From the cell containing the given text, extract its center point as [x, y] coordinate. 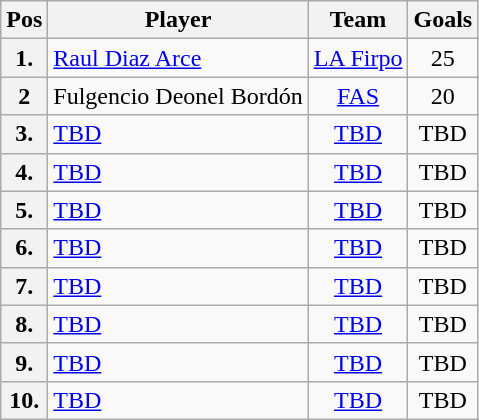
10. [24, 400]
7. [24, 286]
8. [24, 324]
Raul Diaz Arce [178, 58]
25 [443, 58]
6. [24, 248]
Player [178, 20]
LA Firpo [358, 58]
1. [24, 58]
3. [24, 134]
Fulgencio Deonel Bordón [178, 96]
Team [358, 20]
2 [24, 96]
Goals [443, 20]
5. [24, 210]
20 [443, 96]
4. [24, 172]
FAS [358, 96]
Pos [24, 20]
9. [24, 362]
